Identify which cell holds the provided text, then report its [X, Y] central coordinate. 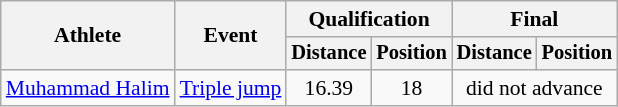
Muhammad Halim [88, 88]
18 [411, 88]
Final [534, 19]
Qualification [368, 19]
Event [231, 36]
did not advance [534, 88]
Triple jump [231, 88]
Athlete [88, 36]
16.39 [328, 88]
